Extract the [x, y] coordinate from the center of the cell holding the provided text.  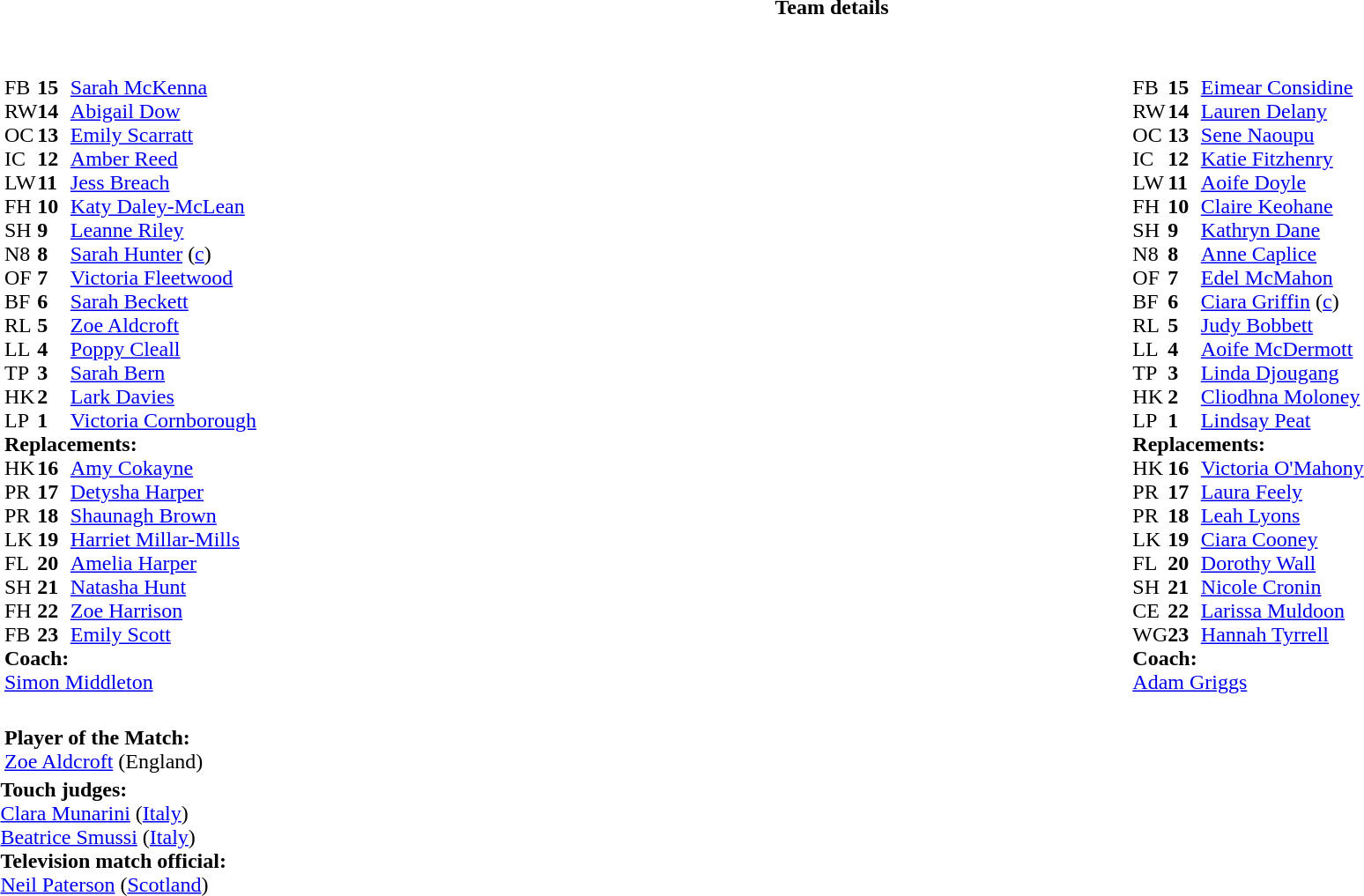
Sarah Bern [164, 374]
Ciara Griffin (c) [1283, 301]
Victoria Cornborough [164, 421]
Leah Lyons [1283, 516]
Emily Scott [164, 634]
Linda Djougang [1283, 374]
CE [1150, 611]
Amelia Harper [164, 564]
Dorothy Wall [1283, 564]
Nicole Cronin [1283, 587]
Katy Daley-McLean [164, 206]
Victoria Fleetwood [164, 278]
Natasha Hunt [164, 587]
Larissa Muldoon [1283, 611]
Lindsay Peat [1283, 421]
Claire Keohane [1283, 206]
WG [1150, 634]
Eimear Considine [1283, 88]
Ciara Cooney [1283, 539]
Leanne Riley [164, 231]
Amber Reed [164, 159]
Poppy Cleall [164, 349]
Hannah Tyrrell [1283, 634]
Victoria O'Mahony [1283, 469]
Zoe Harrison [164, 611]
Jess Breach [164, 183]
Sarah Hunter (c) [164, 254]
Cliodhna Moloney [1283, 396]
Sene Naoupu [1283, 136]
Sarah McKenna [164, 88]
Anne Caplice [1283, 254]
Katie Fitzhenry [1283, 159]
Adam Griggs [1248, 682]
Simon Middleton [130, 682]
Kathryn Dane [1283, 231]
Edel McMahon [1283, 278]
Laura Feely [1283, 492]
Detysha Harper [164, 492]
Aoife McDermott [1283, 349]
Sarah Beckett [164, 301]
Aoife Doyle [1283, 183]
Lark Davies [164, 396]
Abigail Dow [164, 111]
Lauren Delany [1283, 111]
Emily Scarratt [164, 136]
Harriet Millar-Mills [164, 539]
Amy Cokayne [164, 469]
Zoe Aldcroft [164, 326]
Shaunagh Brown [164, 516]
Judy Bobbett [1283, 326]
